Return the (x, y) coordinate for the center point of the cell that contains the specified text.  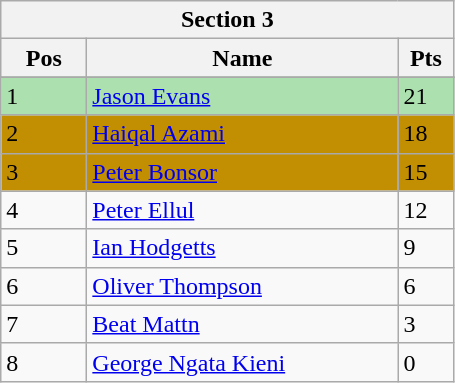
5 (44, 248)
Peter Bonsor (242, 172)
Ian Hodgetts (242, 248)
0 (426, 362)
9 (426, 248)
21 (426, 96)
Section 3 (228, 20)
8 (44, 362)
7 (44, 324)
18 (426, 134)
1 (44, 96)
Pos (44, 58)
Pts (426, 58)
George Ngata Kieni (242, 362)
Beat Mattn (242, 324)
12 (426, 210)
Name (242, 58)
Haiqal Azami (242, 134)
Peter Ellul (242, 210)
15 (426, 172)
Oliver Thompson (242, 286)
2 (44, 134)
4 (44, 210)
Jason Evans (242, 96)
